Identify which cell holds the provided text, then report its [X, Y] central coordinate. 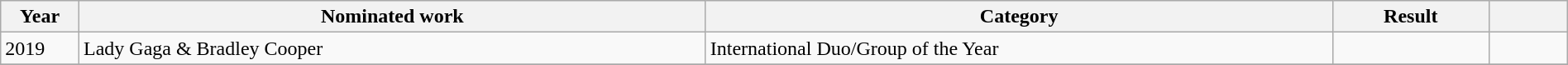
Lady Gaga & Bradley Cooper [392, 48]
Category [1019, 17]
Nominated work [392, 17]
Year [40, 17]
2019 [40, 48]
International Duo/Group of the Year [1019, 48]
Result [1411, 17]
